Locate the cell with the specified text and output its (x, y) center coordinate. 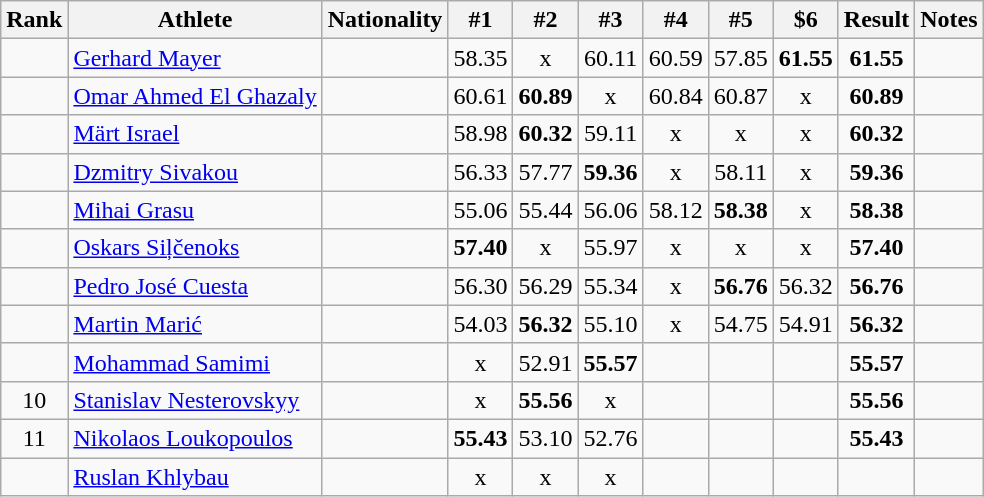
Gerhard Mayer (195, 58)
$6 (806, 20)
60.59 (676, 58)
57.77 (546, 172)
55.34 (610, 286)
Pedro José Cuesta (195, 286)
Martin Marić (195, 324)
Oskars Siļčenoks (195, 248)
10 (34, 400)
Märt Israel (195, 134)
Mihai Grasu (195, 210)
52.91 (546, 362)
54.91 (806, 324)
59.11 (610, 134)
11 (34, 438)
#1 (480, 20)
Notes (949, 20)
54.75 (740, 324)
60.11 (610, 58)
56.30 (480, 286)
55.44 (546, 210)
Mohammad Samimi (195, 362)
Stanislav Nesterovskyy (195, 400)
53.10 (546, 438)
Athlete (195, 20)
Dzmitry Sivakou (195, 172)
55.97 (610, 248)
60.87 (740, 96)
52.76 (610, 438)
56.33 (480, 172)
#5 (740, 20)
Ruslan Khlybau (195, 477)
58.35 (480, 58)
Omar Ahmed El Ghazaly (195, 96)
56.06 (610, 210)
58.98 (480, 134)
55.10 (610, 324)
58.11 (740, 172)
Nikolaos Loukopoulos (195, 438)
54.03 (480, 324)
#3 (610, 20)
57.85 (740, 58)
58.12 (676, 210)
Nationality (385, 20)
56.29 (546, 286)
55.06 (480, 210)
#4 (676, 20)
Result (876, 20)
#2 (546, 20)
Rank (34, 20)
60.61 (480, 96)
60.84 (676, 96)
